From the cell containing the given text, extract its center point as (x, y) coordinate. 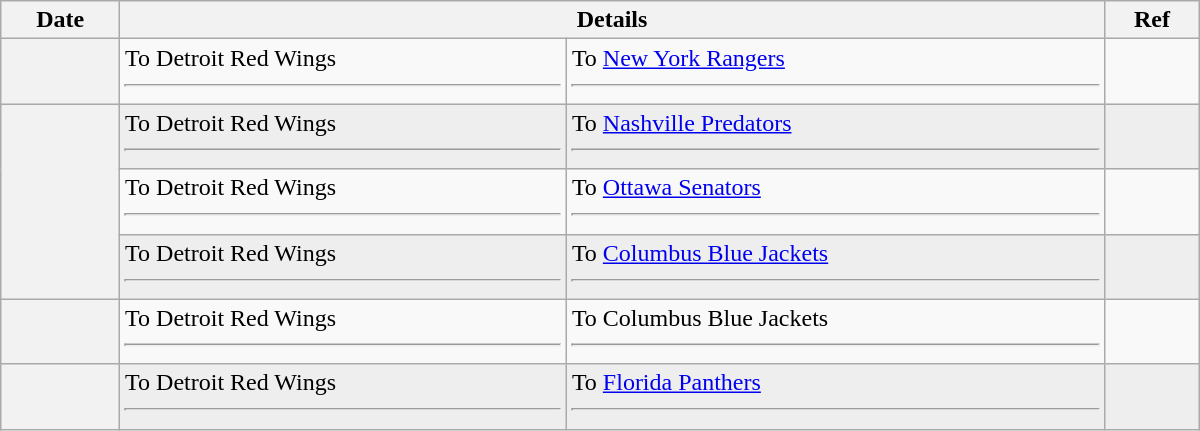
Date (60, 20)
To Ottawa Senators (835, 202)
To Nashville Predators (835, 136)
To New York Rangers (835, 72)
Details (612, 20)
Ref (1152, 20)
To Florida Panthers (835, 396)
